Return (X, Y) of the center of cell containing provided text 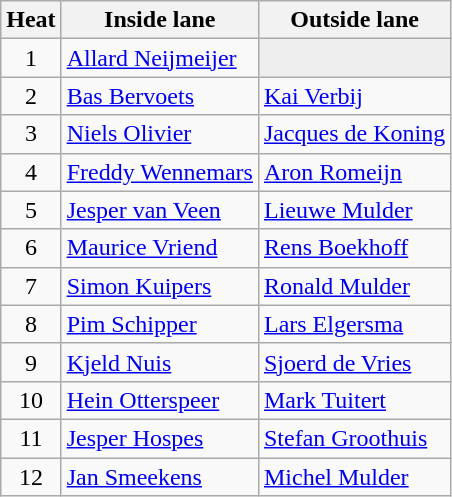
Ronald Mulder (354, 286)
5 (31, 210)
6 (31, 248)
11 (31, 438)
12 (31, 477)
9 (31, 362)
Pim Schipper (160, 324)
2 (31, 96)
Simon Kuipers (160, 286)
Hein Otterspeer (160, 400)
Sjoerd de Vries (354, 362)
Freddy Wennemars (160, 172)
Aron Romeijn (354, 172)
Maurice Vriend (160, 248)
Jesper Hospes (160, 438)
Outside lane (354, 20)
1 (31, 58)
Bas Bervoets (160, 96)
Lars Elgersma (354, 324)
Lieuwe Mulder (354, 210)
7 (31, 286)
Allard Neijmeijer (160, 58)
Kai Verbij (354, 96)
10 (31, 400)
Rens Boekhoff (354, 248)
Mark Tuitert (354, 400)
4 (31, 172)
Niels Olivier (160, 134)
Heat (31, 20)
8 (31, 324)
Stefan Groothuis (354, 438)
Jan Smeekens (160, 477)
Inside lane (160, 20)
Jacques de Koning (354, 134)
Jesper van Veen (160, 210)
3 (31, 134)
Kjeld Nuis (160, 362)
Michel Mulder (354, 477)
